Find where the given text appears and provide that cell's center as [X, Y] coordinate. 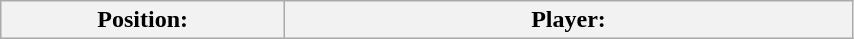
Position: [143, 20]
Player: [569, 20]
